For the text-containing cell, return its midpoint in [x, y] coordinate format. 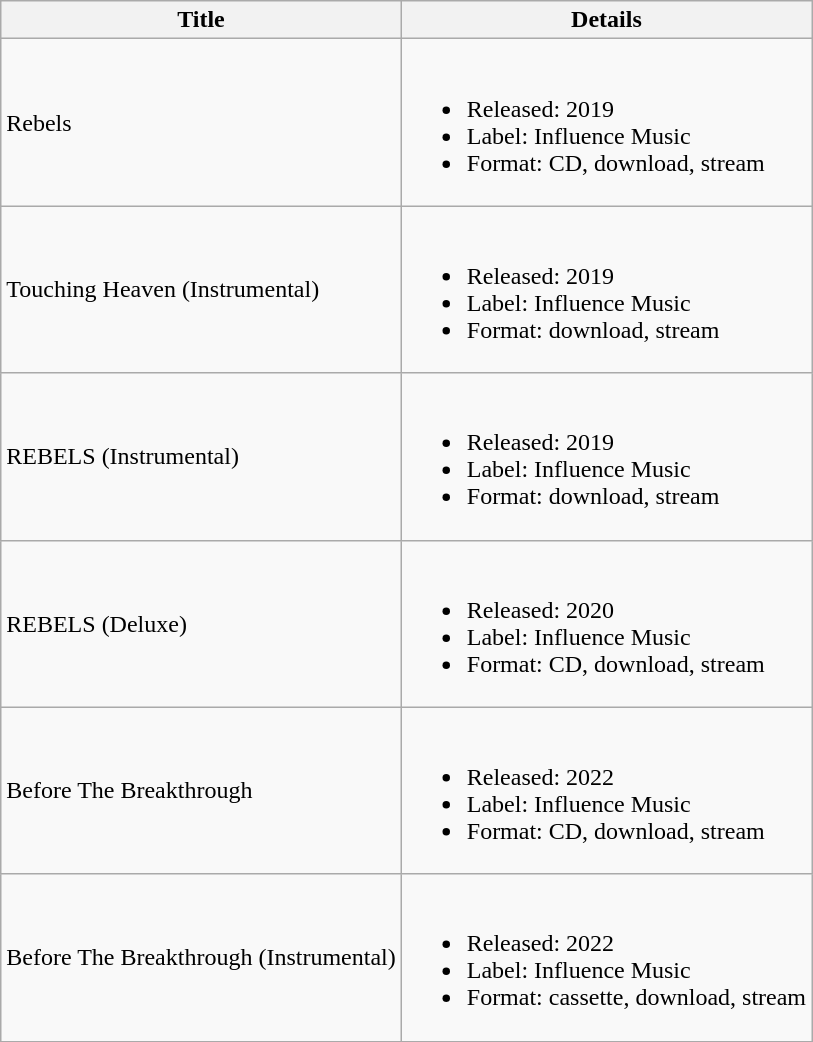
Rebels [201, 122]
REBELS (Deluxe) [201, 624]
Touching Heaven (Instrumental) [201, 290]
Released: 2019Label: Influence MusicFormat: CD, download, stream [606, 122]
Before The Breakthrough [201, 790]
Released: 2022Label: Influence MusicFormat: CD, download, stream [606, 790]
Before The Breakthrough (Instrumental) [201, 958]
Released: 2022Label: Influence MusicFormat: cassette, download, stream [606, 958]
REBELS (Instrumental) [201, 456]
Released: 2020Label: Influence MusicFormat: CD, download, stream [606, 624]
Title [201, 20]
Details [606, 20]
